Provide the (X, Y) coordinate of the cell's center where the given text is located.  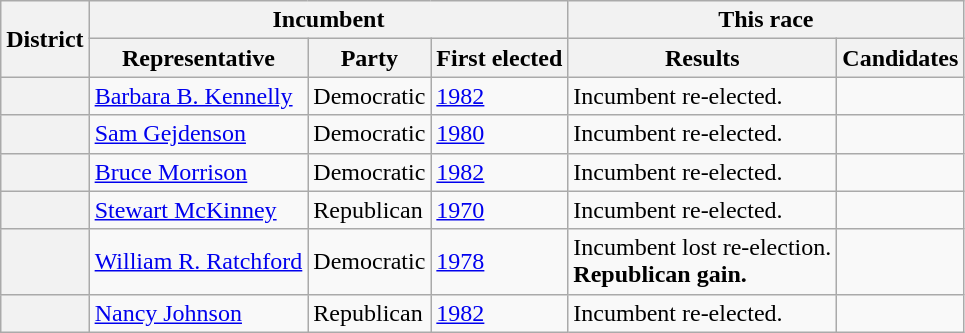
Incumbent lost re-election.Republican gain. (702, 262)
Bruce Morrison (198, 172)
William R. Ratchford (198, 262)
Sam Gejdenson (198, 134)
District (45, 39)
Party (370, 58)
Representative (198, 58)
Stewart McKinney (198, 210)
1970 (500, 210)
1980 (500, 134)
Candidates (900, 58)
This race (766, 20)
Results (702, 58)
First elected (500, 58)
Incumbent (328, 20)
Barbara B. Kennelly (198, 96)
Nancy Johnson (198, 313)
1978 (500, 262)
